Output the (x, y) coordinate of the center of the cell containing the given text.  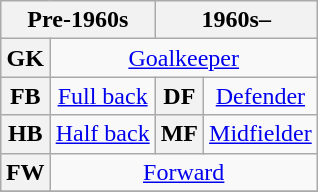
Forward (184, 172)
HB (25, 134)
GK (25, 58)
MF (179, 134)
Defender (261, 96)
Full back (102, 96)
Midfielder (261, 134)
DF (179, 96)
FW (25, 172)
Half back (102, 134)
Goalkeeper (184, 58)
FB (25, 96)
Pre-1960s (78, 20)
1960s– (236, 20)
